Identify which cell holds the provided text, then report its [x, y] central coordinate. 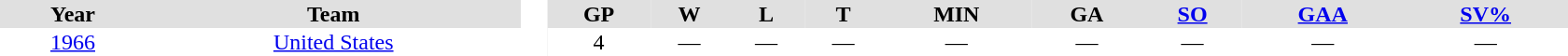
GA [1086, 14]
GP [599, 14]
W [689, 14]
GAA [1323, 14]
4 [599, 42]
Team [334, 14]
MIN [957, 14]
Year [73, 14]
SV% [1486, 14]
United States [334, 42]
L [767, 14]
SO [1193, 14]
T [844, 14]
1966 [73, 42]
